Find where the given text appears and provide that cell's center as [X, Y] coordinate. 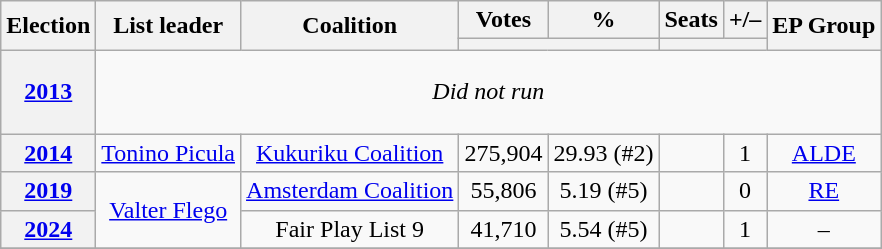
29.93 (#2) [604, 153]
0 [744, 191]
Tonino Picula [168, 153]
List leader [168, 26]
% [604, 20]
Valter Flego [168, 210]
2014 [48, 153]
Election [48, 26]
2013 [48, 92]
Amsterdam Coalition [350, 191]
2024 [48, 229]
RE [824, 191]
ALDE [824, 153]
Did not run [488, 92]
Coalition [350, 26]
– [824, 229]
5.54 (#5) [604, 229]
55,806 [504, 191]
41,710 [504, 229]
EP Group [824, 26]
Seats [691, 20]
Kukuriku Coalition [350, 153]
Fair Play List 9 [350, 229]
Votes [504, 20]
+/– [744, 20]
275,904 [504, 153]
5.19 (#5) [604, 191]
2019 [48, 191]
